Scan for the cell matching the given text and deliver its (x, y) coordinate at center. 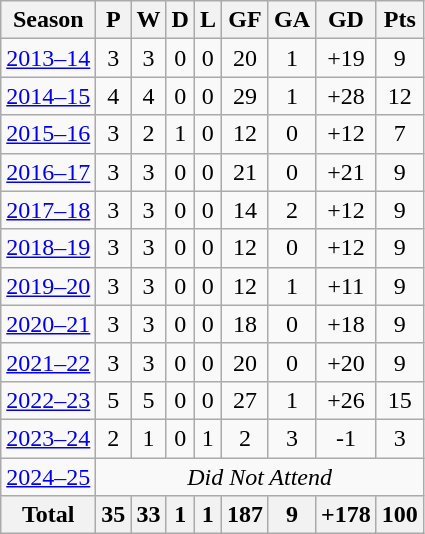
15 (400, 400)
Season (48, 20)
2014–15 (48, 96)
Total (48, 515)
+26 (346, 400)
+20 (346, 362)
W (148, 20)
2016–17 (48, 172)
18 (244, 324)
14 (244, 210)
2020–21 (48, 324)
D (180, 20)
GD (346, 20)
GA (292, 20)
Pts (400, 20)
+11 (346, 286)
+178 (346, 515)
2024–25 (48, 477)
2023–24 (48, 438)
2017–18 (48, 210)
2022–23 (48, 400)
+28 (346, 96)
+18 (346, 324)
2019–20 (48, 286)
Did Not Attend (260, 477)
27 (244, 400)
2015–16 (48, 134)
L (208, 20)
187 (244, 515)
100 (400, 515)
21 (244, 172)
+21 (346, 172)
P (114, 20)
+19 (346, 58)
2013–14 (48, 58)
2018–19 (48, 248)
-1 (346, 438)
33 (148, 515)
29 (244, 96)
35 (114, 515)
7 (400, 134)
2021–22 (48, 362)
GF (244, 20)
